Output the [x, y] coordinate of the center of the cell containing the given text.  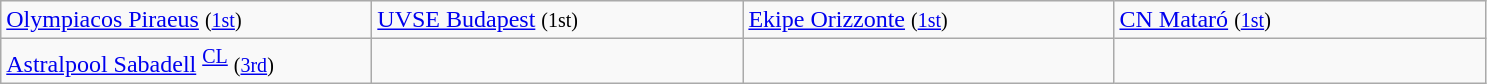
Olympiacos Piraeus (1st) [186, 20]
Astralpool Sabadell CL (3rd) [186, 62]
UVSE Budapest (1st) [558, 20]
Ekipe Orizzonte (1st) [928, 20]
CN Mataró (1st) [1300, 20]
